Pinpoint the cell where the given text exists, returning its [X, Y] midpoint coordinate. 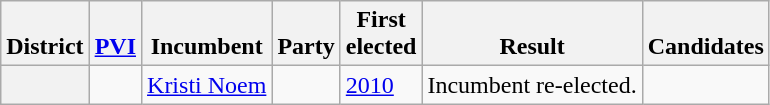
Candidates [706, 34]
Result [532, 34]
PVI [115, 34]
Firstelected [381, 34]
Kristi Noem [207, 85]
Party [306, 34]
Incumbent re-elected. [532, 85]
2010 [381, 85]
Incumbent [207, 34]
District [45, 34]
